Identify which cell holds the provided text, then report its [x, y] central coordinate. 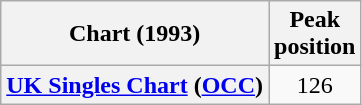
Peakposition [314, 34]
126 [314, 85]
UK Singles Chart (OCC) [135, 85]
Chart (1993) [135, 34]
